Find where the given text appears and provide that cell's center as (X, Y) coordinate. 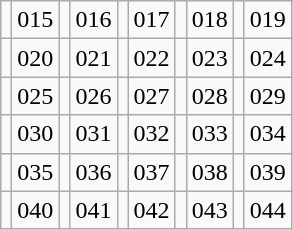
020 (36, 58)
038 (210, 172)
033 (210, 134)
018 (210, 20)
042 (152, 210)
019 (268, 20)
026 (94, 96)
035 (36, 172)
028 (210, 96)
017 (152, 20)
016 (94, 20)
040 (36, 210)
036 (94, 172)
044 (268, 210)
025 (36, 96)
022 (152, 58)
031 (94, 134)
032 (152, 134)
015 (36, 20)
027 (152, 96)
037 (152, 172)
034 (268, 134)
024 (268, 58)
029 (268, 96)
041 (94, 210)
030 (36, 134)
039 (268, 172)
043 (210, 210)
023 (210, 58)
021 (94, 58)
